For the text-containing cell, return its midpoint in (x, y) coordinate format. 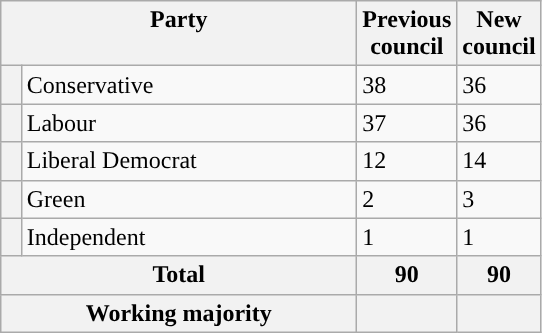
Green (189, 199)
3 (499, 199)
Labour (189, 123)
Conservative (189, 85)
37 (407, 123)
Party (179, 34)
New council (499, 34)
2 (407, 199)
Total (179, 275)
12 (407, 161)
Previous council (407, 34)
Independent (189, 237)
Liberal Democrat (189, 161)
38 (407, 85)
14 (499, 161)
Working majority (179, 313)
